From the cell containing the given text, extract its center point as (X, Y) coordinate. 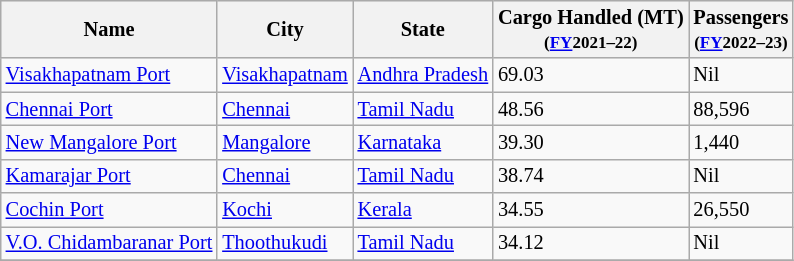
38.74 (590, 176)
1,440 (742, 142)
48.56 (590, 109)
Visakhapatnam Port (110, 75)
Andhra Pradesh (423, 75)
Cochin Port (110, 210)
69.03 (590, 75)
Karnataka (423, 142)
Kamarajar Port (110, 176)
Cargo Handled (MT)(FY2021–22) (590, 29)
City (284, 29)
39.30 (590, 142)
Name (110, 29)
Chennai Port (110, 109)
Mangalore (284, 142)
State (423, 29)
Kerala (423, 210)
34.12 (590, 243)
34.55 (590, 210)
New Mangalore Port (110, 142)
V.O. Chidambaranar Port (110, 243)
Thoothukudi (284, 243)
Visakhapatnam (284, 75)
Passengers (FY2022–23) (742, 29)
88,596 (742, 109)
26,550 (742, 210)
Kochi (284, 210)
